Capture the cell that displays the provided text and extract its [x, y] central coordinate. 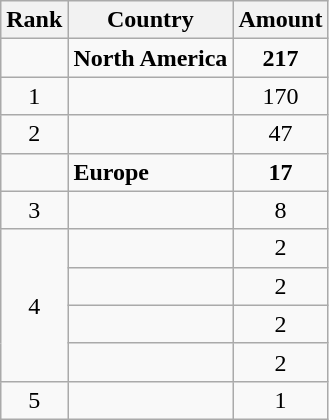
North America [150, 58]
Europe [150, 172]
47 [280, 134]
8 [280, 210]
170 [280, 96]
3 [34, 210]
Country [150, 20]
17 [280, 172]
5 [34, 400]
Amount [280, 20]
Rank [34, 20]
217 [280, 58]
4 [34, 305]
